Return the (X, Y) coordinate for the center point of the cell that contains the specified text.  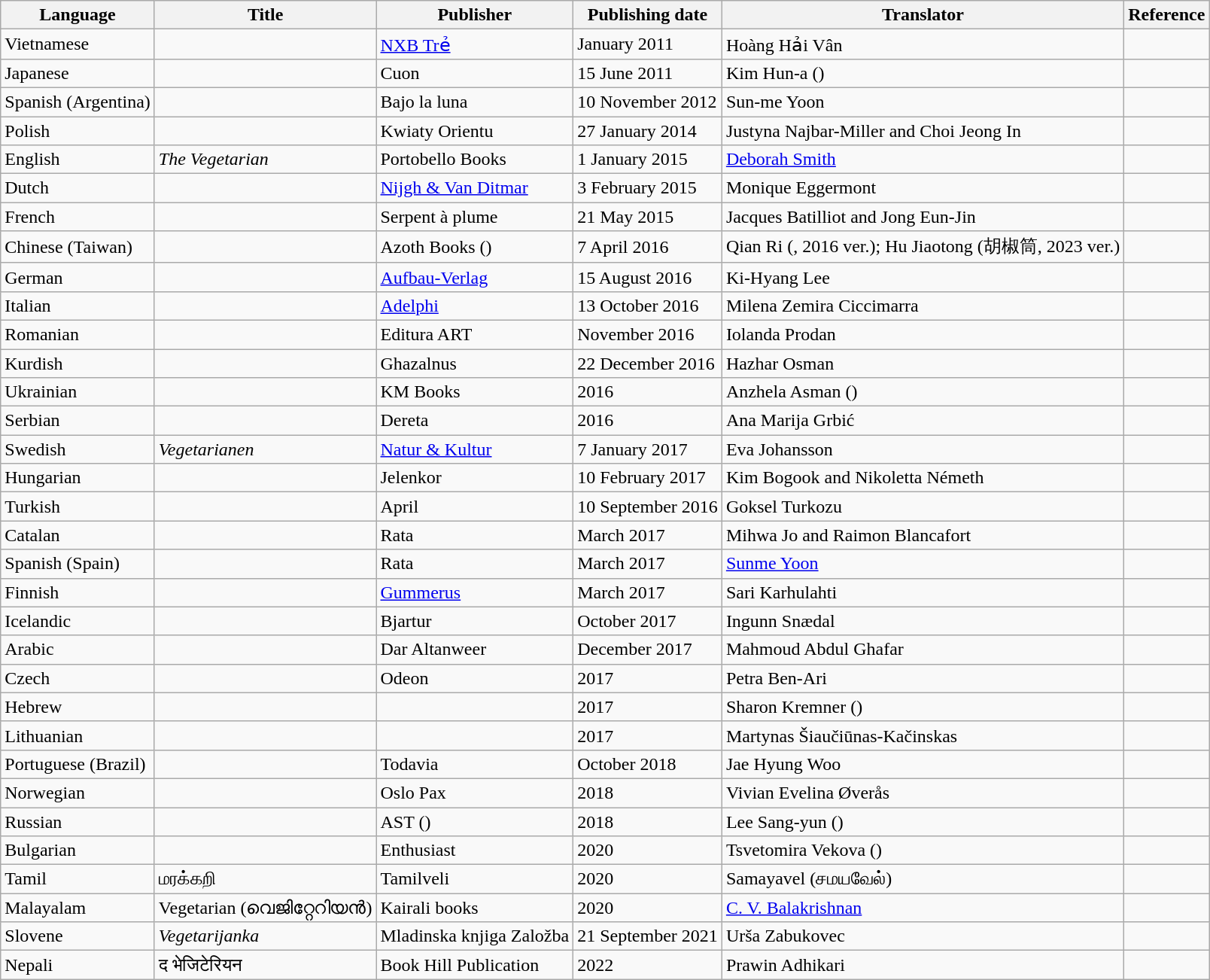
Kim Hun-a () (923, 73)
Spanish (Spain) (78, 564)
Book Hill Publication (475, 965)
Arabic (78, 650)
Vegetarian (വെജിറ്റേറിയൻ) (265, 908)
Goksel Turkozu (923, 507)
Qian Ri (, 2016 ver.); Hu Jiaotong (胡椒筒, 2023 ver.) (923, 247)
Vietnamese (78, 44)
Russian (78, 821)
Publishing date (648, 15)
Sari Karhulahti (923, 592)
Nepali (78, 965)
Tsvetomira Vekova () (923, 851)
NXB Trẻ (475, 44)
Title (265, 15)
Natur & Kultur (475, 449)
Ki-Hyang Lee (923, 277)
Dutch (78, 188)
Tamilveli (475, 879)
Vegetarijanka (265, 936)
10 February 2017 (648, 478)
Urša Zabukovec (923, 936)
Mahmoud Abdul Ghafar (923, 650)
Ghazalnus (475, 364)
22 December 2016 (648, 364)
1 January 2015 (648, 160)
Hebrew (78, 707)
Vegetarianen (265, 449)
Dereta (475, 421)
Sunme Yoon (923, 564)
Catalan (78, 535)
Serbian (78, 421)
Jacques Batilliot and Jong Eun-Jin (923, 217)
Finnish (78, 592)
Cuon (475, 73)
April (475, 507)
French (78, 217)
13 October 2016 (648, 306)
October 2018 (648, 764)
October 2017 (648, 621)
Kurdish (78, 364)
Aufbau-Verlag (475, 277)
Norwegian (78, 793)
Kwiaty Orientu (475, 130)
21 May 2015 (648, 217)
Ukrainian (78, 392)
German (78, 277)
Mladinska knjiga Založba (475, 936)
Anzhela Asman () (923, 392)
Prawin Adhikari (923, 965)
Bjartur (475, 621)
Hungarian (78, 478)
Serpent à plume (475, 217)
Editura ART (475, 334)
Gummerus (475, 592)
Hoàng Hải Vân (923, 44)
Nijgh & Van Ditmar (475, 188)
Polish (78, 130)
Odeon (475, 678)
द भेजिटेरियन (265, 965)
The Vegetarian (265, 160)
English (78, 160)
Spanish (Argentina) (78, 102)
Sun-me Yoon (923, 102)
Oslo Pax (475, 793)
Azoth Books () (475, 247)
Monique Eggermont (923, 188)
Samayavel (சமயவேல்) (923, 879)
Publisher (475, 15)
Turkish (78, 507)
Language (78, 15)
Kairali books (475, 908)
10 November 2012 (648, 102)
Reference (1166, 15)
Lee Sang-yun () (923, 821)
Vivian Evelina Øverås (923, 793)
Lithuanian (78, 735)
Malayalam (78, 908)
15 June 2011 (648, 73)
3 February 2015 (648, 188)
Italian (78, 306)
Czech (78, 678)
Bulgarian (78, 851)
Portuguese (Brazil) (78, 764)
Martynas Šiaučiūnas-Kačinskas (923, 735)
Ana Marija Grbić (923, 421)
Todavia (475, 764)
Eva Johansson (923, 449)
Tamil (78, 879)
KM Books (475, 392)
Icelandic (78, 621)
December 2017 (648, 650)
15 August 2016 (648, 277)
Justyna Najbar-Miller and Choi Jeong In (923, 130)
Sharon Kremner () (923, 707)
C. V. Balakrishnan (923, 908)
7 January 2017 (648, 449)
7 April 2016 (648, 247)
Hazhar Osman (923, 364)
Romanian (78, 334)
Deborah Smith (923, 160)
Japanese (78, 73)
Chinese (Taiwan) (78, 247)
AST () (475, 821)
January 2011 (648, 44)
Bajo la luna (475, 102)
Ingunn Snædal (923, 621)
Jelenkor (475, 478)
Translator (923, 15)
Milena Zemira Ciccimarra (923, 306)
Portobello Books (475, 160)
Kim Bogook and Nikoletta Németh (923, 478)
Mihwa Jo and Raimon Blancafort (923, 535)
November 2016 (648, 334)
Swedish (78, 449)
Enthusiast (475, 851)
10 September 2016 (648, 507)
Dar Altanweer (475, 650)
Adelphi (475, 306)
21 September 2021 (648, 936)
Iolanda Prodan (923, 334)
27 January 2014 (648, 130)
மரக்கறி (265, 879)
Jae Hyung Woo (923, 764)
2022 (648, 965)
Petra Ben-Ari (923, 678)
Slovene (78, 936)
